Find where the given text appears and provide that cell's center as (X, Y) coordinate. 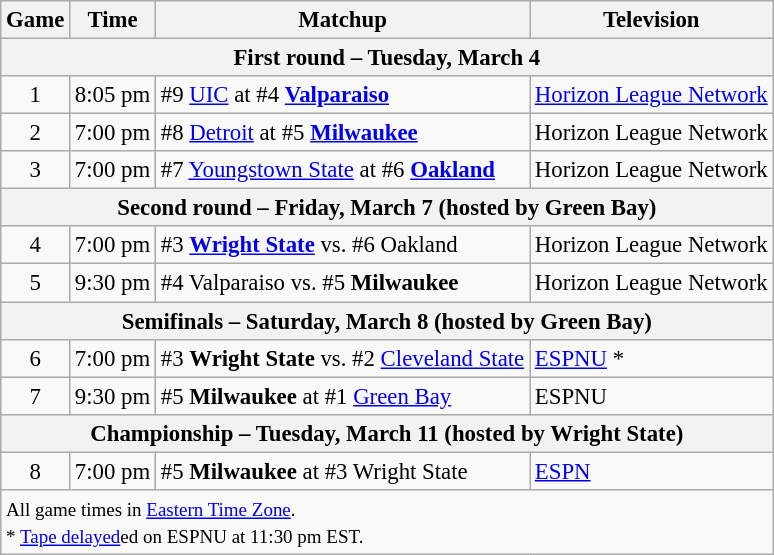
8 (36, 471)
ESPN (652, 471)
ESPNU (652, 396)
Second round – Friday, March 7 (hosted by Green Bay) (387, 208)
Championship – Tuesday, March 11 (hosted by Wright State) (387, 433)
8:05 pm (113, 95)
#8 Detroit at #5 Milwaukee (342, 133)
#4 Valparaiso vs. #5 Milwaukee (342, 283)
#3 Wright State vs. #2 Cleveland State (342, 358)
Game (36, 20)
1 (36, 95)
ESPNU * (652, 358)
#5 Milwaukee at #1 Green Bay (342, 396)
First round – Tuesday, March 4 (387, 58)
2 (36, 133)
4 (36, 245)
#5 Milwaukee at #3 Wright State (342, 471)
#9 UIC at #4 Valparaiso (342, 95)
3 (36, 170)
Semifinals – Saturday, March 8 (hosted by Green Bay) (387, 321)
5 (36, 283)
Matchup (342, 20)
#7 Youngstown State at #6 Oakland (342, 170)
Time (113, 20)
7 (36, 396)
Television (652, 20)
All game times in Eastern Time Zone.* Tape delayeded on ESPNU at 11:30 pm EST. (387, 522)
6 (36, 358)
#3 Wright State vs. #6 Oakland (342, 245)
